For the text-containing cell, return its midpoint in (X, Y) coordinate format. 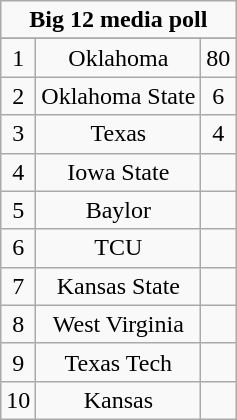
Texas (118, 134)
Texas Tech (118, 362)
Oklahoma State (118, 96)
Oklahoma (118, 58)
10 (18, 400)
1 (18, 58)
7 (18, 286)
West Virginia (118, 324)
Big 12 media poll (118, 20)
5 (18, 210)
TCU (118, 248)
Baylor (118, 210)
8 (18, 324)
Kansas (118, 400)
3 (18, 134)
2 (18, 96)
Kansas State (118, 286)
9 (18, 362)
Iowa State (118, 172)
80 (218, 58)
